Scan for the cell matching the given text and deliver its [x, y] coordinate at center. 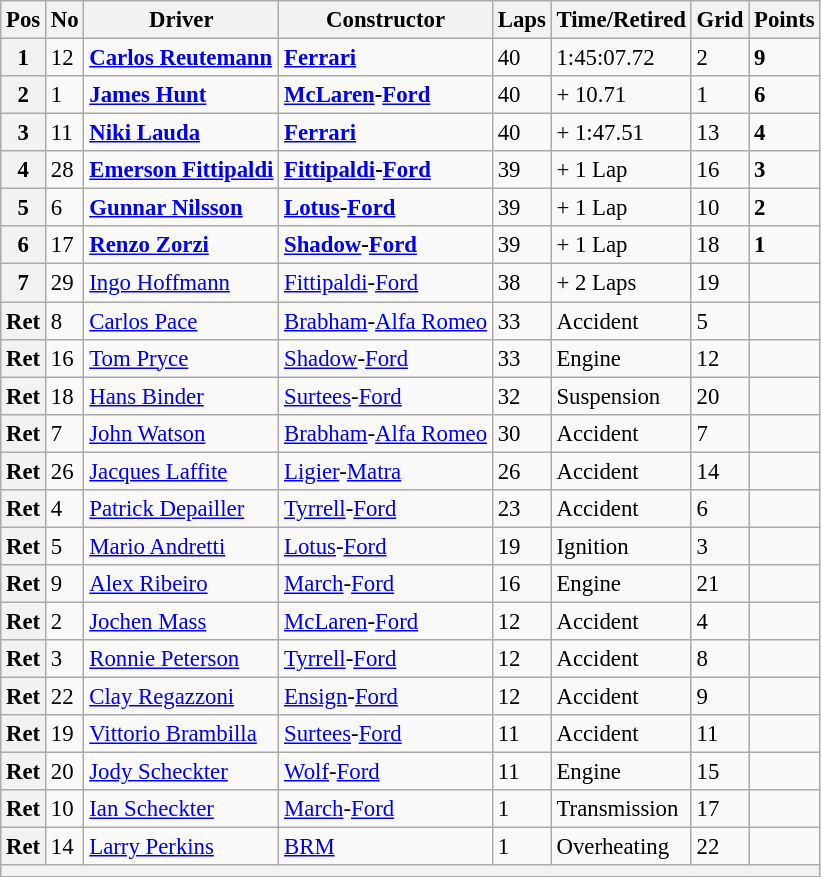
Renzo Zorzi [182, 245]
Ligier-Matra [386, 471]
Ignition [621, 546]
+ 1:47.51 [621, 133]
Constructor [386, 20]
Ian Scheckter [182, 809]
Clay Regazzoni [182, 697]
Grid [720, 20]
Pos [24, 20]
Hans Binder [182, 396]
Time/Retired [621, 20]
Suspension [621, 396]
Wolf-Ford [386, 772]
Laps [522, 20]
Ensign-Ford [386, 697]
Mario Andretti [182, 546]
No [65, 20]
15 [720, 772]
Alex Ribeiro [182, 584]
21 [720, 584]
BRM [386, 847]
Ronnie Peterson [182, 659]
Jochen Mass [182, 621]
13 [720, 133]
Tom Pryce [182, 358]
+ 10.71 [621, 95]
Ingo Hoffmann [182, 283]
32 [522, 396]
Larry Perkins [182, 847]
Gunnar Nilsson [182, 208]
23 [522, 509]
John Watson [182, 433]
Carlos Pace [182, 321]
Points [784, 20]
Overheating [621, 847]
+ 2 Laps [621, 283]
Carlos Reutemann [182, 58]
Emerson Fittipaldi [182, 170]
James Hunt [182, 95]
Niki Lauda [182, 133]
38 [522, 283]
Jacques Laffite [182, 471]
30 [522, 433]
Jody Scheckter [182, 772]
Patrick Depailler [182, 509]
1:45:07.72 [621, 58]
Vittorio Brambilla [182, 734]
Driver [182, 20]
29 [65, 283]
Transmission [621, 809]
28 [65, 170]
